Locate the cell with the specified text and output its [x, y] center coordinate. 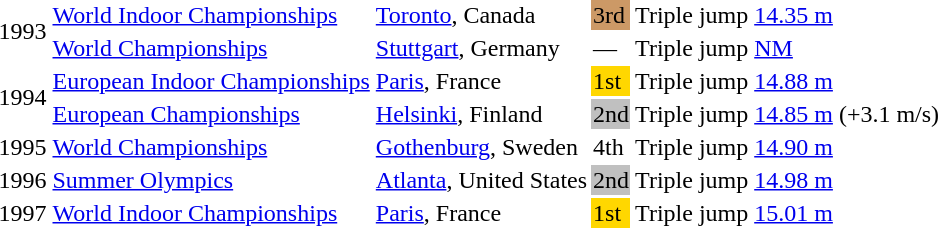
Atlanta, United States [481, 180]
14.85 m [794, 114]
4th [612, 147]
Summer Olympics [211, 180]
14.98 m [794, 180]
— [612, 48]
14.88 m [794, 81]
14.90 m [794, 147]
European Indoor Championships [211, 81]
3rd [612, 15]
Toronto, Canada [481, 15]
14.35 m [794, 15]
Gothenburg, Sweden [481, 147]
15.01 m [794, 213]
Helsinki, Finland [481, 114]
Stuttgart, Germany [481, 48]
European Championships [211, 114]
NM [794, 48]
